Return the [x, y] coordinate for the center point of the cell that contains the specified text.  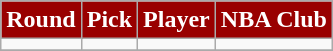
Player [177, 20]
Pick [109, 20]
NBA Club [274, 20]
Round [41, 20]
